Extract the [X, Y] coordinate from the center of the cell holding the provided text.  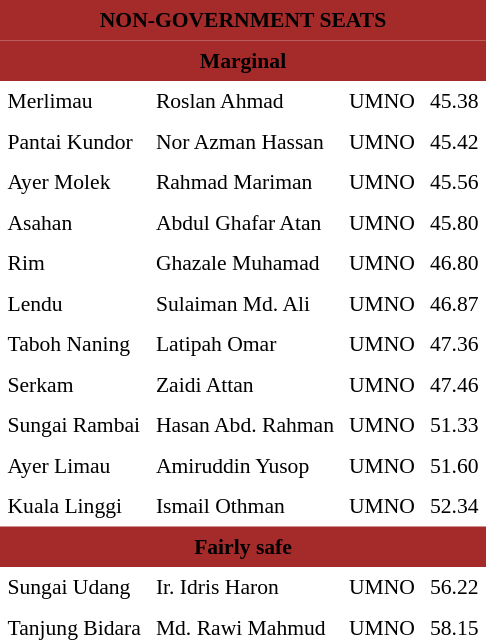
Sungai Udang [74, 587]
Taboh Naning [74, 344]
Sungai Rambai [74, 425]
Kuala Linggi [74, 506]
46.87 [454, 303]
Ayer Limau [74, 465]
Latipah Omar [244, 344]
Nor Azman Hassan [244, 141]
Asahan [74, 222]
Sulaiman Md. Ali [244, 303]
56.22 [454, 587]
Ir. Idris Haron [244, 587]
51.60 [454, 465]
Ismail Othman [244, 506]
Merlimau [74, 101]
Zaidi Attan [244, 384]
Rahmad Mariman [244, 182]
Hasan Abd. Rahman [244, 425]
Ghazale Muhamad [244, 263]
Marginal [243, 60]
Pantai Kundor [74, 141]
45.38 [454, 101]
Serkam [74, 384]
46.80 [454, 263]
47.36 [454, 344]
47.46 [454, 384]
Ayer Molek [74, 182]
Lendu [74, 303]
45.42 [454, 141]
51.33 [454, 425]
45.80 [454, 222]
Roslan Ahmad [244, 101]
52.34 [454, 506]
Rim [74, 263]
Fairly safe [243, 546]
Amiruddin Yusop [244, 465]
45.56 [454, 182]
NON-GOVERNMENT SEATS [243, 20]
Abdul Ghafar Atan [244, 222]
